Identify which cell holds the provided text, then report its [x, y] central coordinate. 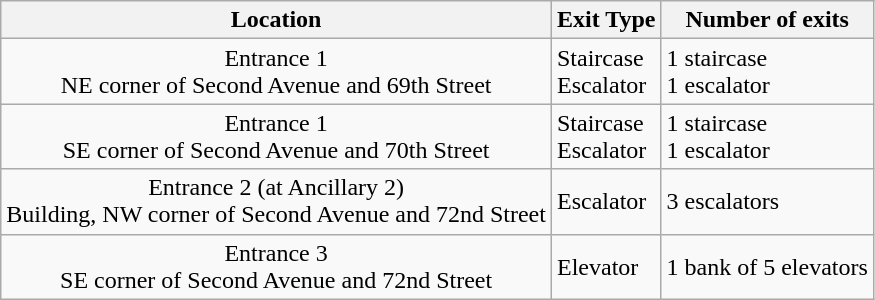
Entrance 1SE corner of Second Avenue and 70th Street [276, 136]
Elevator [606, 266]
Number of exits [767, 20]
3 escalators [767, 202]
1 bank of 5 elevators [767, 266]
Entrance 2 (at Ancillary 2)Building, NW corner of Second Avenue and 72nd Street [276, 202]
Location [276, 20]
Exit Type [606, 20]
Entrance 3 SE corner of Second Avenue and 72nd Street [276, 266]
Entrance 1NE corner of Second Avenue and 69th Street [276, 72]
Escalator [606, 202]
